Capture the cell that displays the provided text and extract its (x, y) central coordinate. 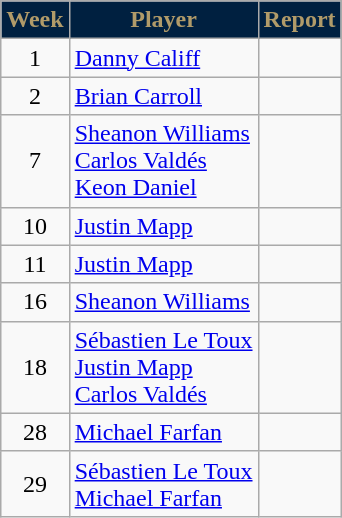
28 (35, 432)
11 (35, 264)
10 (35, 226)
16 (35, 302)
Sébastien Le Toux Justin Mapp Carlos Valdés (164, 367)
Sheanon Williams Carlos Valdés Keon Daniel (164, 161)
1 (35, 58)
Danny Califf (164, 58)
Sébastien Le Toux Michael Farfan (164, 484)
18 (35, 367)
Report (300, 20)
Brian Carroll (164, 96)
Week (35, 20)
Michael Farfan (164, 432)
Player (164, 20)
29 (35, 484)
7 (35, 161)
Sheanon Williams (164, 302)
2 (35, 96)
